Search for the cell housing the specified text and yield its [X, Y] center coordinate. 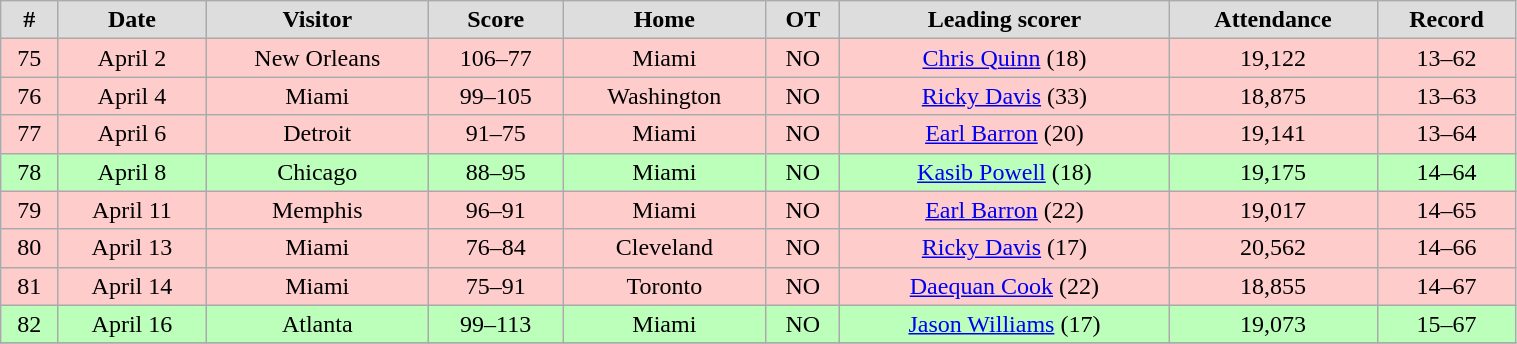
77 [30, 134]
Visitor [317, 20]
April 16 [132, 324]
OT [803, 20]
14–66 [1446, 248]
80 [30, 248]
Earl Barron (22) [1004, 210]
April 6 [132, 134]
75–91 [496, 286]
75 [30, 58]
# [30, 20]
Record [1446, 20]
13–63 [1446, 96]
15–67 [1446, 324]
14–64 [1446, 172]
Chris Quinn (18) [1004, 58]
19,122 [1273, 58]
19,141 [1273, 134]
Jason Williams (17) [1004, 324]
Memphis [317, 210]
Date [132, 20]
New Orleans [317, 58]
April 11 [132, 210]
82 [30, 324]
Kasib Powell (18) [1004, 172]
Daequan Cook (22) [1004, 286]
April 4 [132, 96]
April 8 [132, 172]
April 13 [132, 248]
Detroit [317, 134]
Ricky Davis (33) [1004, 96]
Attendance [1273, 20]
79 [30, 210]
14–67 [1446, 286]
Earl Barron (20) [1004, 134]
78 [30, 172]
Toronto [664, 286]
Washington [664, 96]
81 [30, 286]
76–84 [496, 248]
19,017 [1273, 210]
18,875 [1273, 96]
13–64 [1446, 134]
Chicago [317, 172]
19,073 [1273, 324]
Score [496, 20]
April 2 [132, 58]
76 [30, 96]
Leading scorer [1004, 20]
18,855 [1273, 286]
19,175 [1273, 172]
96–91 [496, 210]
20,562 [1273, 248]
Cleveland [664, 248]
Atlanta [317, 324]
14–65 [1446, 210]
Home [664, 20]
88–95 [496, 172]
99–105 [496, 96]
13–62 [1446, 58]
106–77 [496, 58]
April 14 [132, 286]
99–113 [496, 324]
Ricky Davis (17) [1004, 248]
91–75 [496, 134]
